Extract the [X, Y] coordinate from the center of the cell holding the provided text.  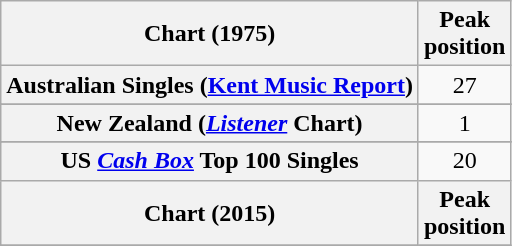
20 [464, 161]
Chart (1975) [210, 34]
US Cash Box Top 100 Singles [210, 161]
27 [464, 85]
Chart (2015) [210, 212]
New Zealand (Listener Chart) [210, 123]
1 [464, 123]
Australian Singles (Kent Music Report) [210, 85]
